Capture the cell that displays the provided text and extract its (X, Y) central coordinate. 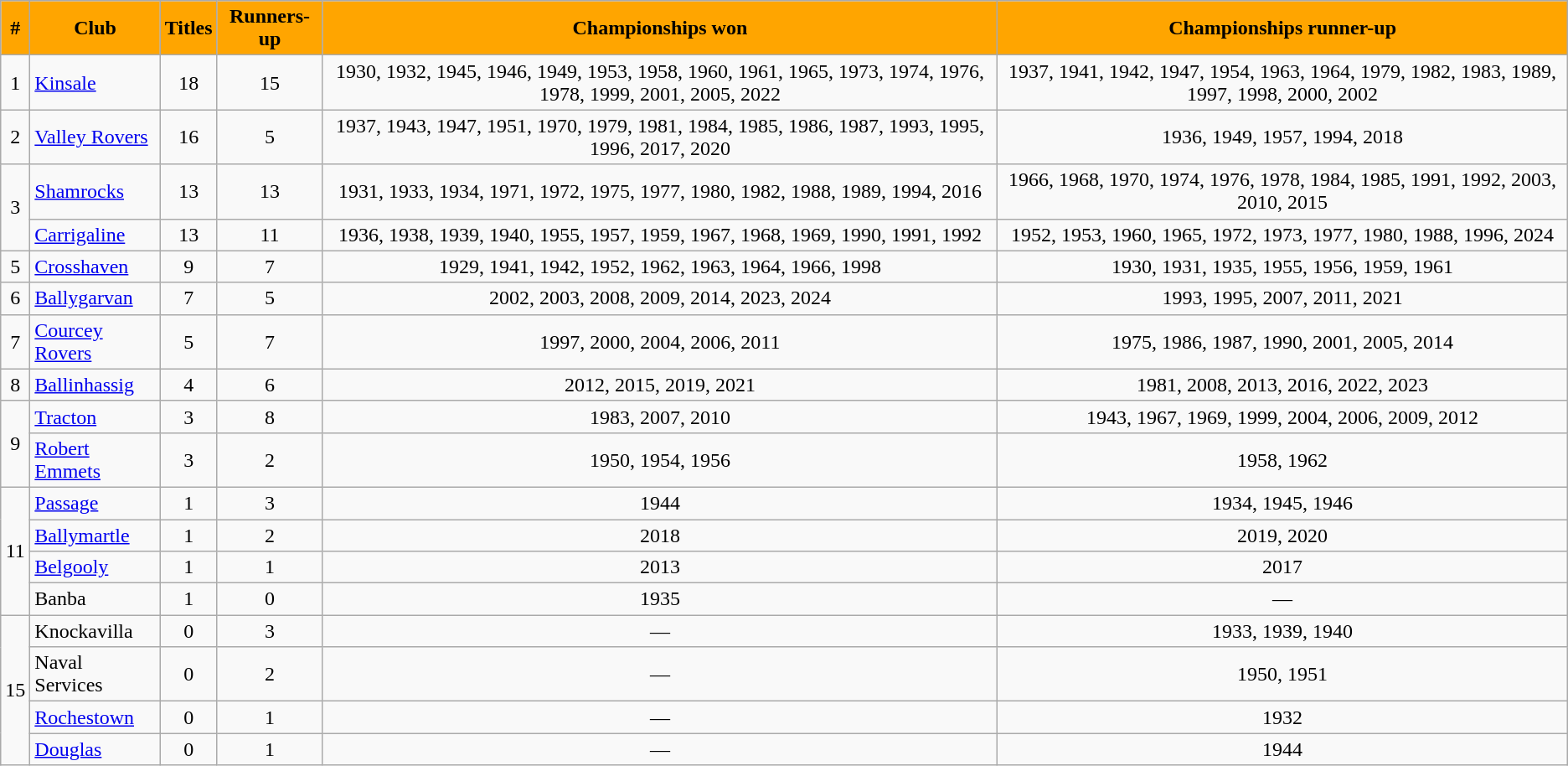
Douglas (95, 749)
Crosshaven (95, 267)
4 (188, 385)
1966, 1968, 1970, 1974, 1976, 1978, 1984, 1985, 1991, 1992, 2003, 2010, 2015 (1282, 191)
Naval Services (95, 674)
Titles (188, 28)
Ballymartle (95, 536)
1932 (1282, 717)
Belgooly (95, 567)
Robert Emmets (95, 459)
1950, 1954, 1956 (660, 459)
1936, 1949, 1957, 1994, 2018 (1282, 137)
2012, 2015, 2019, 2021 (660, 385)
Courcey Rovers (95, 342)
1937, 1943, 1947, 1951, 1970, 1979, 1981, 1984, 1985, 1986, 1987, 1993, 1995, 1996, 2017, 2020 (660, 137)
2018 (660, 536)
2013 (660, 567)
1997, 2000, 2004, 2006, 2011 (660, 342)
1930, 1932, 1945, 1946, 1949, 1953, 1958, 1960, 1961, 1965, 1973, 1974, 1976, 1978, 1999, 2001, 2005, 2022 (660, 82)
1934, 1945, 1946 (1282, 503)
Valley Rovers (95, 137)
Club (95, 28)
Passage (95, 503)
Knockavilla (95, 631)
1936, 1938, 1939, 1940, 1955, 1957, 1959, 1967, 1968, 1969, 1990, 1991, 1992 (660, 235)
Ballinhassig (95, 385)
1981, 2008, 2013, 2016, 2022, 2023 (1282, 385)
2017 (1282, 567)
Rochestown (95, 717)
2002, 2003, 2008, 2009, 2014, 2023, 2024 (660, 298)
Championships won (660, 28)
1937, 1941, 1942, 1947, 1954, 1963, 1964, 1979, 1982, 1983, 1989, 1997, 1998, 2000, 2002 (1282, 82)
Runners-up (270, 28)
1929, 1941, 1942, 1952, 1962, 1963, 1964, 1966, 1998 (660, 267)
1975, 1986, 1987, 1990, 2001, 2005, 2014 (1282, 342)
1933, 1939, 1940 (1282, 631)
Carrigaline (95, 235)
# (15, 28)
1943, 1967, 1969, 1999, 2004, 2006, 2009, 2012 (1282, 417)
Shamrocks (95, 191)
1958, 1962 (1282, 459)
1930, 1931, 1935, 1955, 1956, 1959, 1961 (1282, 267)
1993, 1995, 2007, 2011, 2021 (1282, 298)
1950, 1951 (1282, 674)
1952, 1953, 1960, 1965, 1972, 1973, 1977, 1980, 1988, 1996, 2024 (1282, 235)
Tracton (95, 417)
2019, 2020 (1282, 536)
Banba (95, 599)
Kinsale (95, 82)
1935 (660, 599)
16 (188, 137)
18 (188, 82)
1983, 2007, 2010 (660, 417)
Championships runner-up (1282, 28)
Ballygarvan (95, 298)
1931, 1933, 1934, 1971, 1972, 1975, 1977, 1980, 1982, 1988, 1989, 1994, 2016 (660, 191)
